Extract the [x, y] coordinate from the center of the cell holding the provided text.  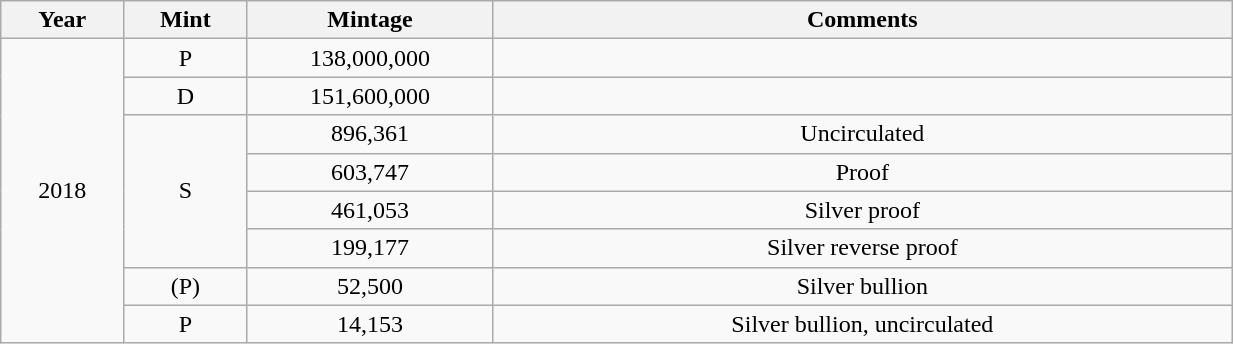
2018 [62, 191]
603,747 [370, 172]
(P) [186, 286]
Mintage [370, 20]
Silver reverse proof [862, 248]
Proof [862, 172]
Mint [186, 20]
151,600,000 [370, 96]
896,361 [370, 134]
Comments [862, 20]
Silver proof [862, 210]
Silver bullion [862, 286]
S [186, 191]
199,177 [370, 248]
Uncirculated [862, 134]
138,000,000 [370, 58]
Year [62, 20]
14,153 [370, 324]
52,500 [370, 286]
Silver bullion, uncirculated [862, 324]
D [186, 96]
461,053 [370, 210]
